Determine the [x, y] coordinate at the center of the cell enclosing the given text.  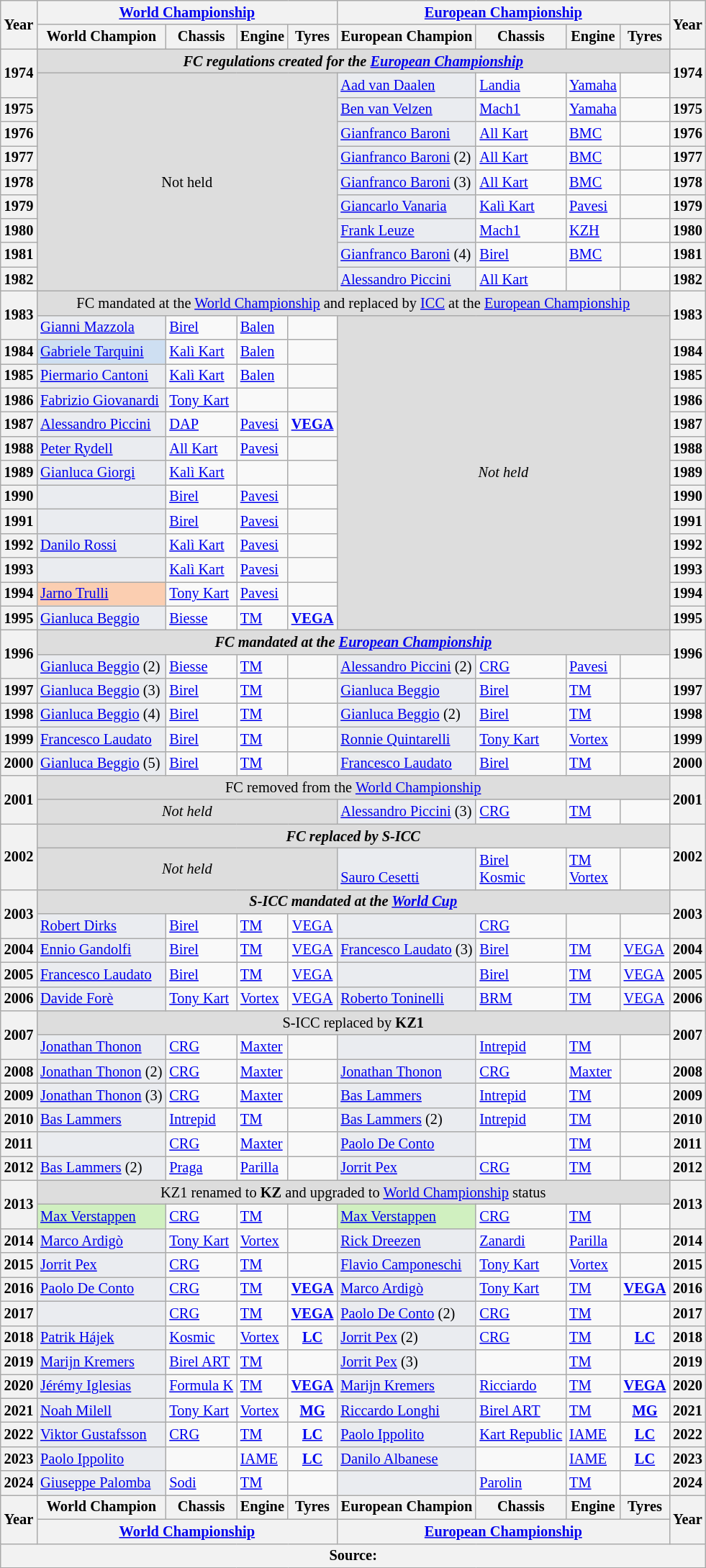
Davide Forè [101, 999]
Kosmic [202, 1338]
Jorrit Pex (3) [406, 1361]
Gianluca Beggio (4) [101, 715]
Ennio Gandolfi [101, 950]
Francesco Laudato (3) [406, 950]
Danilo Rossi [101, 545]
FC removed from the World Championship [353, 787]
KZ1 renamed to KZ and upgraded to World Championship status [353, 1192]
FC regulations created for the European Championship [353, 61]
Peter Rydell [101, 448]
Formula K [202, 1386]
Patrik Hájek [101, 1338]
Gianluca Beggio (3) [101, 691]
Praga [202, 1168]
Ben van Velzen [406, 109]
FC mandated at the World Championship and replaced by ICC at the European Championship [353, 303]
Ronnie Quintarelli [406, 739]
Gianfranco Baroni (3) [406, 182]
Jorrit Pex (2) [406, 1338]
Source: [353, 1556]
Gianfranco Baroni (2) [406, 158]
FC mandated at the European Championship [353, 642]
Paolo De Conto (2) [406, 1313]
Gianfranco Baroni [406, 134]
KZH [593, 230]
Birel Kosmic [521, 869]
BRM [521, 999]
Viktor Gustafsson [101, 1434]
Gianfranco Baroni (4) [406, 255]
Noah Milell [101, 1410]
Rick Dreezen [406, 1241]
Sauro Cesetti [406, 869]
DAP [202, 424]
Giuseppe Palomba [101, 1483]
Roberto Toninelli [406, 999]
Fabrizio Giovanardi [101, 400]
TM Vortex [593, 869]
Jonathan Thonon (2) [101, 1071]
Piermario Cantoni [101, 376]
Landia [521, 85]
Jérémy Iglesias [101, 1386]
Alessandro Piccini (2) [406, 666]
FC replaced by S-ICC [353, 836]
Frank Leuze [406, 230]
Alessandro Piccini (3) [406, 812]
Sodi [202, 1483]
Parolin [521, 1483]
S-ICC replaced by KZ1 [353, 1023]
Jonathan Thonon (3) [101, 1095]
Zanardi [521, 1241]
Jarno Trulli [101, 594]
Riccardo Longhi [406, 1410]
Gianluca Giorgi [101, 473]
Kart Republic [521, 1434]
Ricciardo [521, 1386]
Robert Dirks [101, 926]
S-ICC mandated at the World Cup [353, 902]
Danilo Albanese [406, 1459]
Giancarlo Vanaria [406, 207]
Aad van Daalen [406, 85]
Flavio Camponeschi [406, 1265]
Gianni Mazzola [101, 327]
Gabriele Tarquini [101, 352]
Gianluca Beggio (5) [101, 763]
